Locate the cell with the specified text and output its (X, Y) center coordinate. 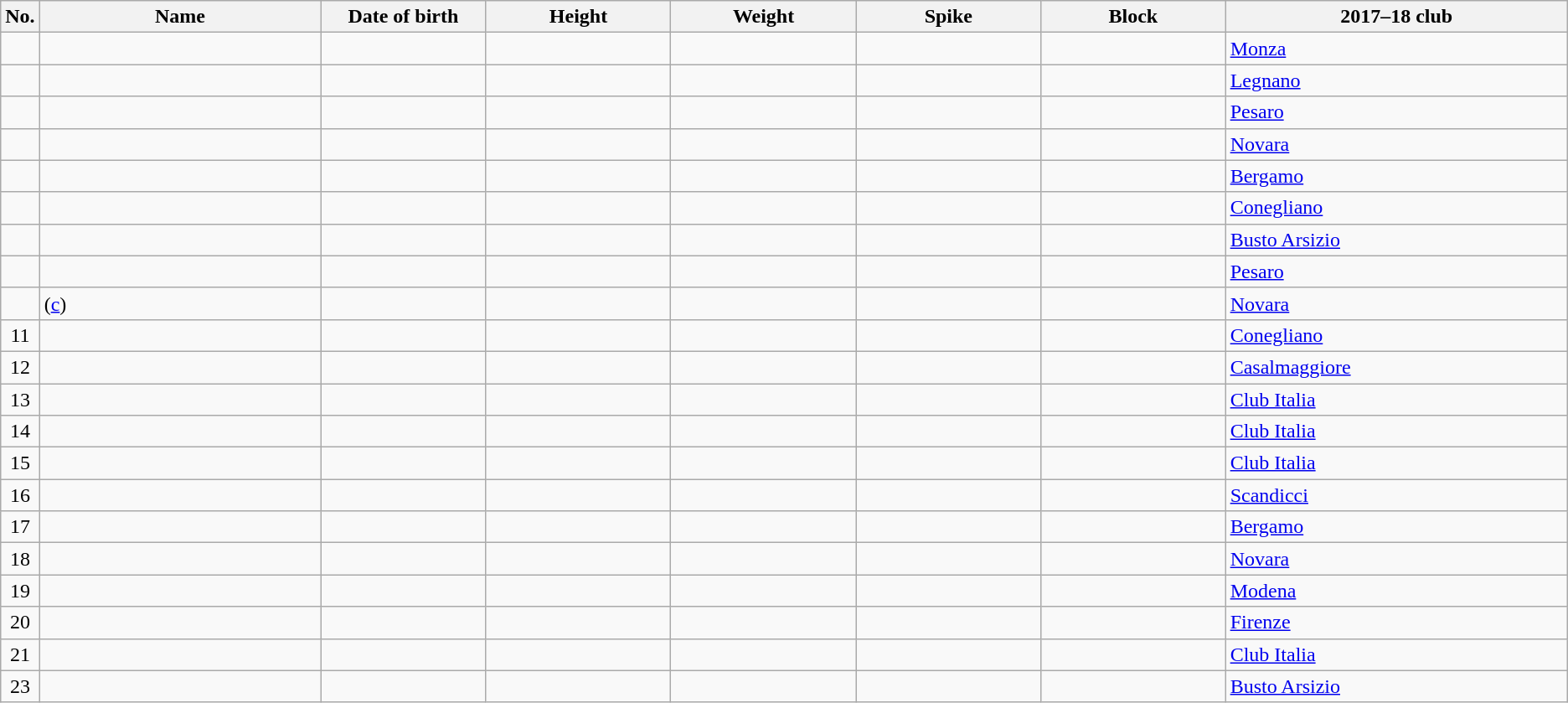
Scandicci (1396, 495)
15 (20, 463)
18 (20, 559)
Firenze (1396, 623)
13 (20, 400)
Name (180, 17)
19 (20, 591)
11 (20, 335)
Block (1134, 17)
(c) (180, 303)
Spike (948, 17)
17 (20, 527)
Modena (1396, 591)
21 (20, 654)
16 (20, 495)
Weight (764, 17)
Casalmaggiore (1396, 367)
No. (20, 17)
20 (20, 623)
2017–18 club (1396, 17)
12 (20, 367)
14 (20, 432)
Legnano (1396, 80)
Height (578, 17)
Date of birth (404, 17)
Monza (1396, 49)
23 (20, 686)
